Find where the given text appears and provide that cell's center as [x, y] coordinate. 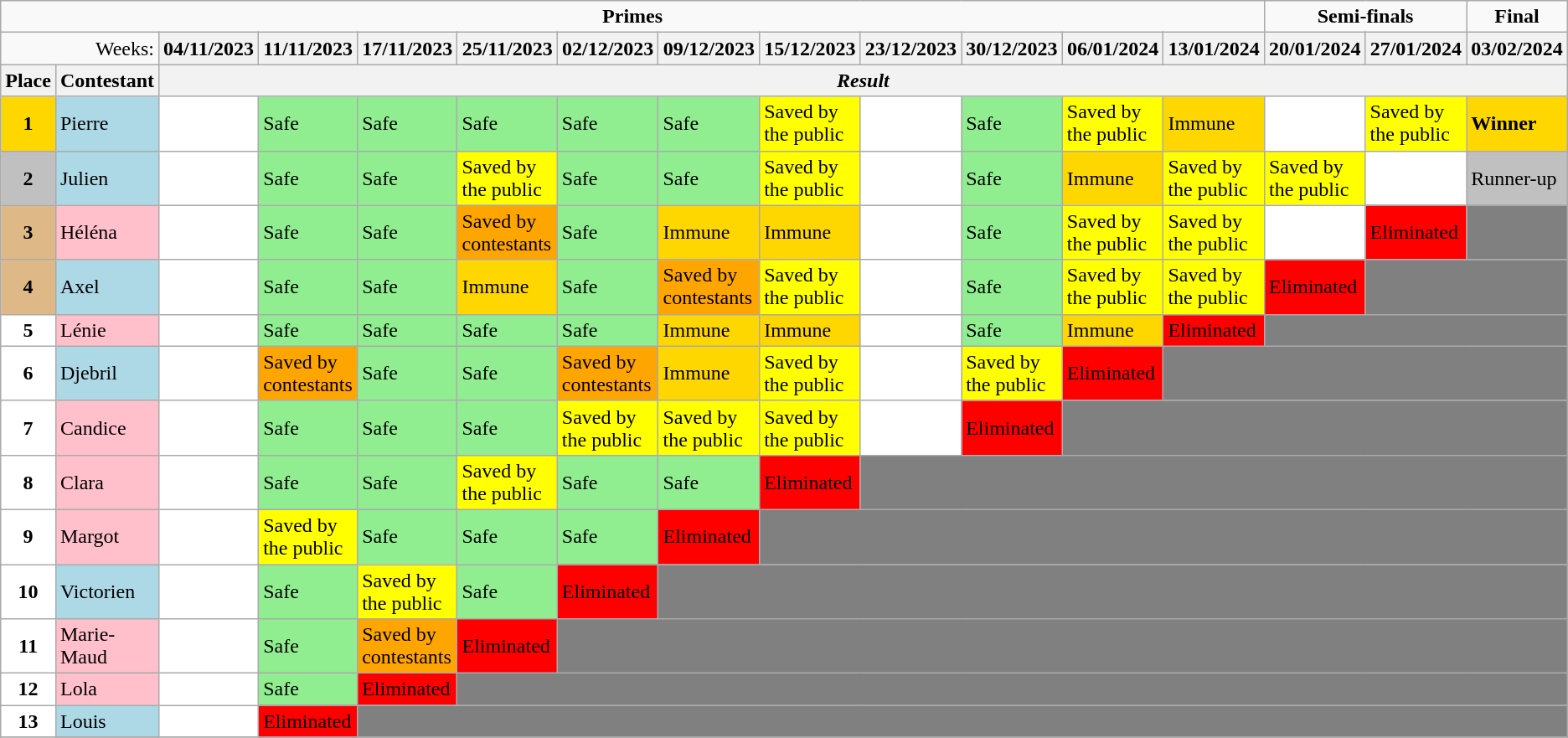
09/12/2023 [709, 49]
Final [1518, 17]
Contestant [107, 80]
11/11/2023 [308, 49]
Pierre [107, 124]
9 [28, 536]
Djebril [107, 374]
Victorien [107, 591]
04/11/2023 [209, 49]
13/01/2024 [1215, 49]
6 [28, 374]
Place [28, 80]
25/11/2023 [508, 49]
17/11/2023 [407, 49]
Lénie [107, 330]
13 [28, 721]
Primes [633, 17]
Result [864, 80]
02/12/2023 [608, 49]
20/01/2024 [1315, 49]
10 [28, 591]
Axel [107, 286]
06/01/2024 [1112, 49]
Marie-Maud [107, 647]
30/12/2023 [1012, 49]
27/01/2024 [1416, 49]
Clara [107, 483]
8 [28, 483]
Weeks: [80, 49]
7 [28, 427]
Runner-up [1518, 178]
Héléna [107, 233]
Margot [107, 536]
5 [28, 330]
1 [28, 124]
23/12/2023 [910, 49]
Candice [107, 427]
Semi-finals [1365, 17]
15/12/2023 [811, 49]
Louis [107, 721]
2 [28, 178]
Lola [107, 689]
Julien [107, 178]
11 [28, 647]
03/02/2024 [1518, 49]
3 [28, 233]
4 [28, 286]
Winner [1518, 124]
12 [28, 689]
